Return [x, y] of the center of cell containing provided text 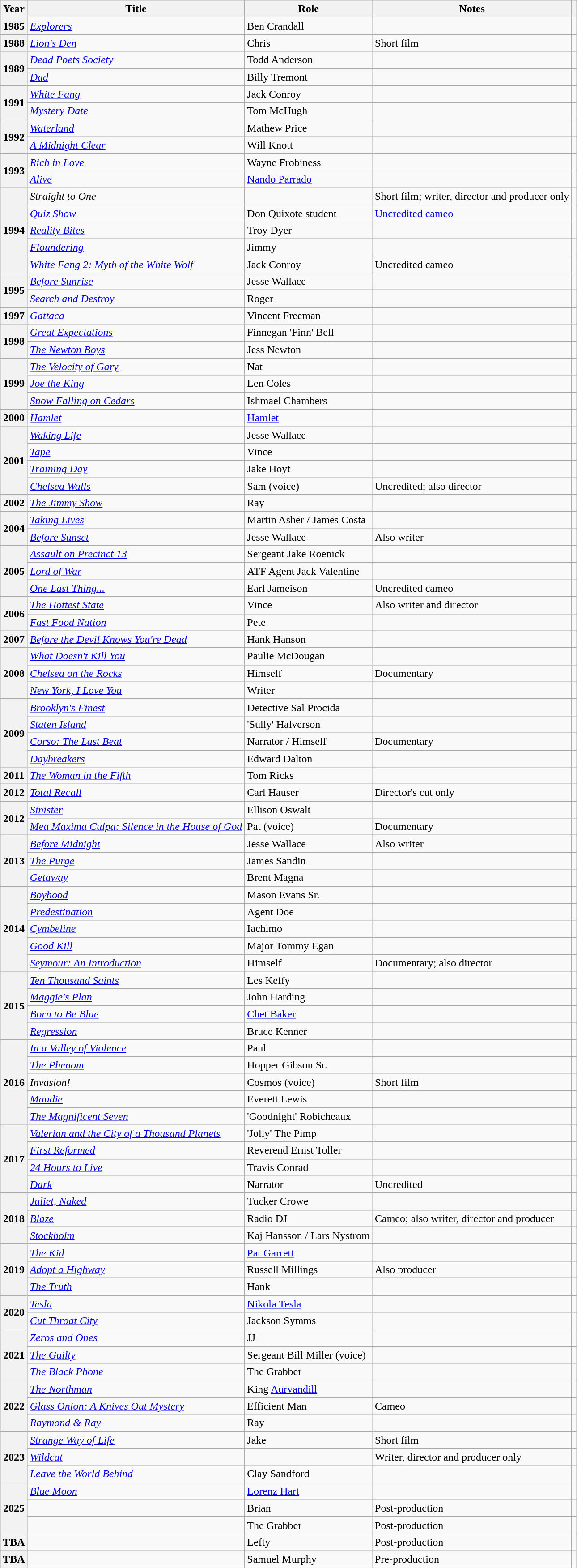
1988 [14, 43]
'Jolly' The Pimp [309, 1133]
Stockholm [136, 1235]
1999 [14, 384]
Wildcat [136, 1457]
Len Coles [309, 384]
'Sully' Halverson [309, 724]
Good Kill [136, 946]
JJ [309, 1338]
Also producer [471, 1269]
2021 [14, 1355]
'Goodnight' Robicheaux [309, 1116]
1985 [14, 26]
Billy Tremont [309, 77]
Short film; writer, director and producer only [471, 196]
Russell Millings [309, 1269]
Title [136, 9]
Pat (voice) [309, 827]
1993 [14, 171]
Jake [309, 1440]
Kaj Hansson / Lars Nystrom [309, 1235]
Seymour: An Introduction [136, 963]
Waterland [136, 128]
The Black Phone [136, 1372]
Detective Sal Procida [309, 707]
Reverend Ernst Toller [309, 1150]
Straight to One [136, 196]
Mathew Price [309, 128]
Mea Maxima Culpa: Silence in the House of God [136, 827]
Staten Island [136, 724]
Explorers [136, 26]
Chelsea on the Rocks [136, 673]
2016 [14, 1082]
Roger [309, 299]
Bruce Kenner [309, 1031]
The Kid [136, 1252]
2001 [14, 460]
Efficient Man [309, 1406]
Writer, director and producer only [471, 1457]
Floundering [136, 248]
Regression [136, 1031]
Valerian and the City of a Thousand Planets [136, 1133]
Cosmos (voice) [309, 1082]
The Northman [136, 1389]
Nat [309, 367]
Notes [471, 9]
First Reformed [136, 1150]
1994 [14, 230]
Snow Falling on Cedars [136, 401]
ATF Agent Jack Valentine [309, 571]
A Midnight Clear [136, 145]
Chelsea Walls [136, 486]
Major Tommy Egan [309, 946]
Quiz Show [136, 214]
Hank [309, 1286]
Brooklyn's Finest [136, 707]
Total Recall [136, 793]
Role [309, 9]
Before the Devil Knows You're Dead [136, 639]
Nikola Tesla [309, 1304]
Earl Jameison [309, 588]
Ishmael Chambers [309, 401]
Uncredited; also director [471, 486]
The Jimmy Show [136, 503]
Raymond & Ray [136, 1423]
Born to Be Blue [136, 1014]
Carl Hauser [309, 793]
Cameo; also writer, director and producer [471, 1218]
Paulie McDougan [309, 656]
Dad [136, 77]
Adopt a Highway [136, 1269]
Before Sunrise [136, 282]
Ten Thousand Saints [136, 980]
Pat Garrett [309, 1252]
2004 [14, 529]
Travis Conrad [309, 1167]
Director's cut only [471, 793]
Uncredited [471, 1184]
Year [14, 9]
Tape [136, 452]
1995 [14, 290]
Edward Dalton [309, 759]
Chet Baker [309, 1014]
Will Knott [309, 145]
Getaway [136, 878]
White Fang 2: Myth of the White Wolf [136, 265]
2019 [14, 1269]
The Purge [136, 861]
Invasion! [136, 1082]
1989 [14, 68]
Lord of War [136, 571]
Reality Bites [136, 231]
Lefty [309, 1542]
2011 [14, 776]
Cameo [471, 1406]
Nando Parrado [309, 179]
Rich in Love [136, 162]
2000 [14, 418]
Zeros and Ones [136, 1338]
Paul [309, 1048]
Dead Poets Society [136, 60]
1997 [14, 316]
Alive [136, 179]
Waking Life [136, 435]
Sam (voice) [309, 486]
Lion's Den [136, 43]
The Woman in the Fifth [136, 776]
Sergeant Jake Roenick [309, 554]
1991 [14, 103]
Blue Moon [136, 1491]
Gattaca [136, 316]
2020 [14, 1312]
Ben Crandall [309, 26]
Lorenz Hart [309, 1491]
Brian [309, 1508]
Hank Hanson [309, 639]
2002 [14, 503]
Daybreakers [136, 759]
New York, I Love You [136, 690]
Sinister [136, 810]
Taking Lives [136, 520]
Todd Anderson [309, 60]
Pete [309, 622]
James Sandin [309, 861]
Troy Dyer [309, 231]
John Harding [309, 997]
Les Keffy [309, 980]
Iachimo [309, 929]
2025 [14, 1508]
Chris [309, 43]
Dark [136, 1184]
The Hottest State [136, 605]
Jimmy [309, 248]
Pre-production [471, 1559]
Blaze [136, 1218]
1998 [14, 341]
One Last Thing... [136, 588]
Tesla [136, 1304]
Clay Sandford [309, 1474]
2017 [14, 1159]
Mystery Date [136, 111]
The Velocity of Gary [136, 367]
Narrator [309, 1184]
Agent Doe [309, 912]
What Doesn't Kill You [136, 656]
Everett Lewis [309, 1099]
Samuel Murphy [309, 1559]
Ellison Oswalt [309, 810]
Jackson Symms [309, 1321]
Wayne Frobiness [309, 162]
The Truth [136, 1286]
2009 [14, 733]
Predestination [136, 912]
Jake Hoyt [309, 469]
In a Valley of Violence [136, 1048]
Fast Food Nation [136, 622]
Tom Ricks [309, 776]
Jess Newton [309, 350]
Hopper Gibson Sr. [309, 1065]
Great Expectations [136, 333]
Maggie's Plan [136, 997]
The Phenom [136, 1065]
Maudie [136, 1099]
1992 [14, 137]
King Aurvandill [309, 1389]
Also writer and director [471, 605]
The Guilty [136, 1355]
Finnegan 'Finn' Bell [309, 333]
Joe the King [136, 384]
Before Midnight [136, 844]
Don Quixote student [309, 214]
White Fang [136, 94]
2022 [14, 1406]
Documentary; also director [471, 963]
Juliet, Naked [136, 1201]
Leave the World Behind [136, 1474]
Training Day [136, 469]
Cut Throat City [136, 1321]
Before Sunset [136, 537]
2015 [14, 1005]
2014 [14, 929]
Mason Evans Sr. [309, 895]
Brent Magna [309, 878]
Tom McHugh [309, 111]
2008 [14, 673]
2007 [14, 639]
Assault on Precinct 13 [136, 554]
The Magnificent Seven [136, 1116]
Tucker Crowe [309, 1201]
2018 [14, 1218]
Martin Asher / James Costa [309, 520]
Glass Onion: A Knives Out Mystery [136, 1406]
2013 [14, 861]
Narrator / Himself [309, 741]
Search and Destroy [136, 299]
2023 [14, 1457]
2005 [14, 571]
24 Hours to Live [136, 1167]
Vincent Freeman [309, 316]
Strange Way of Life [136, 1440]
Radio DJ [309, 1218]
Sergeant Bill Miller (voice) [309, 1355]
Cymbeline [136, 929]
Corso: The Last Beat [136, 741]
2006 [14, 614]
Boyhood [136, 895]
The Newton Boys [136, 350]
Writer [309, 690]
